Extract the [x, y] coordinate from the center of the cell holding the provided text.  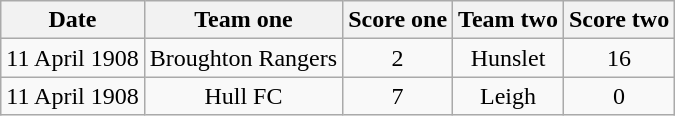
16 [618, 58]
Hunslet [508, 58]
0 [618, 96]
Broughton Rangers [243, 58]
Leigh [508, 96]
Score one [398, 20]
2 [398, 58]
Team one [243, 20]
Team two [508, 20]
7 [398, 96]
Score two [618, 20]
Date [73, 20]
Hull FC [243, 96]
